Return [x, y] of the center of cell containing provided text 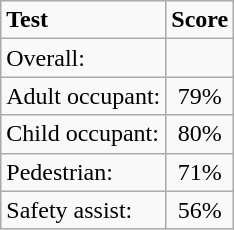
Adult occupant: [84, 96]
Overall: [84, 58]
71% [200, 172]
Test [84, 20]
Score [200, 20]
56% [200, 210]
Pedestrian: [84, 172]
79% [200, 96]
80% [200, 134]
Child occupant: [84, 134]
Safety assist: [84, 210]
